From the cell containing the given text, extract its center point as [x, y] coordinate. 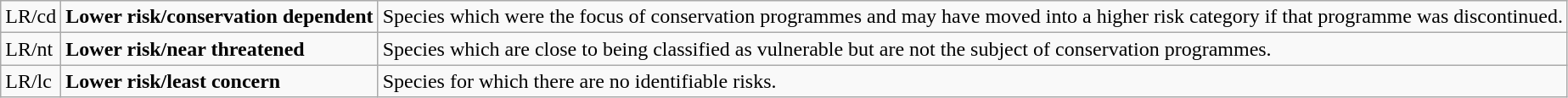
LR/lc [31, 81]
Lower risk/near threatened [219, 49]
Species which are close to being classified as vulnerable but are not the subject of conservation programmes. [973, 49]
LR/cd [31, 17]
Lower risk/least concern [219, 81]
Species for which there are no identifiable risks. [973, 81]
Species which were the focus of conservation programmes and may have moved into a higher risk category if that programme was discontinued. [973, 17]
Lower risk/conservation dependent [219, 17]
LR/nt [31, 49]
